Return [X, Y] of the center of cell containing provided text 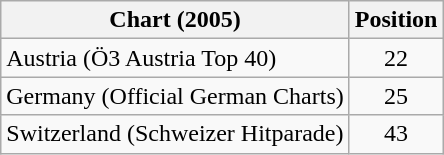
Germany (Official German Charts) [175, 96]
Switzerland (Schweizer Hitparade) [175, 134]
25 [396, 96]
Position [396, 20]
22 [396, 58]
43 [396, 134]
Austria (Ö3 Austria Top 40) [175, 58]
Chart (2005) [175, 20]
